Identify which cell holds the provided text, then report its [x, y] central coordinate. 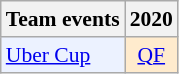
2020 [152, 19]
Team events [63, 19]
QF [152, 55]
Uber Cup [63, 55]
